Provide the (X, Y) coordinate of the cell's center where the given text is located.  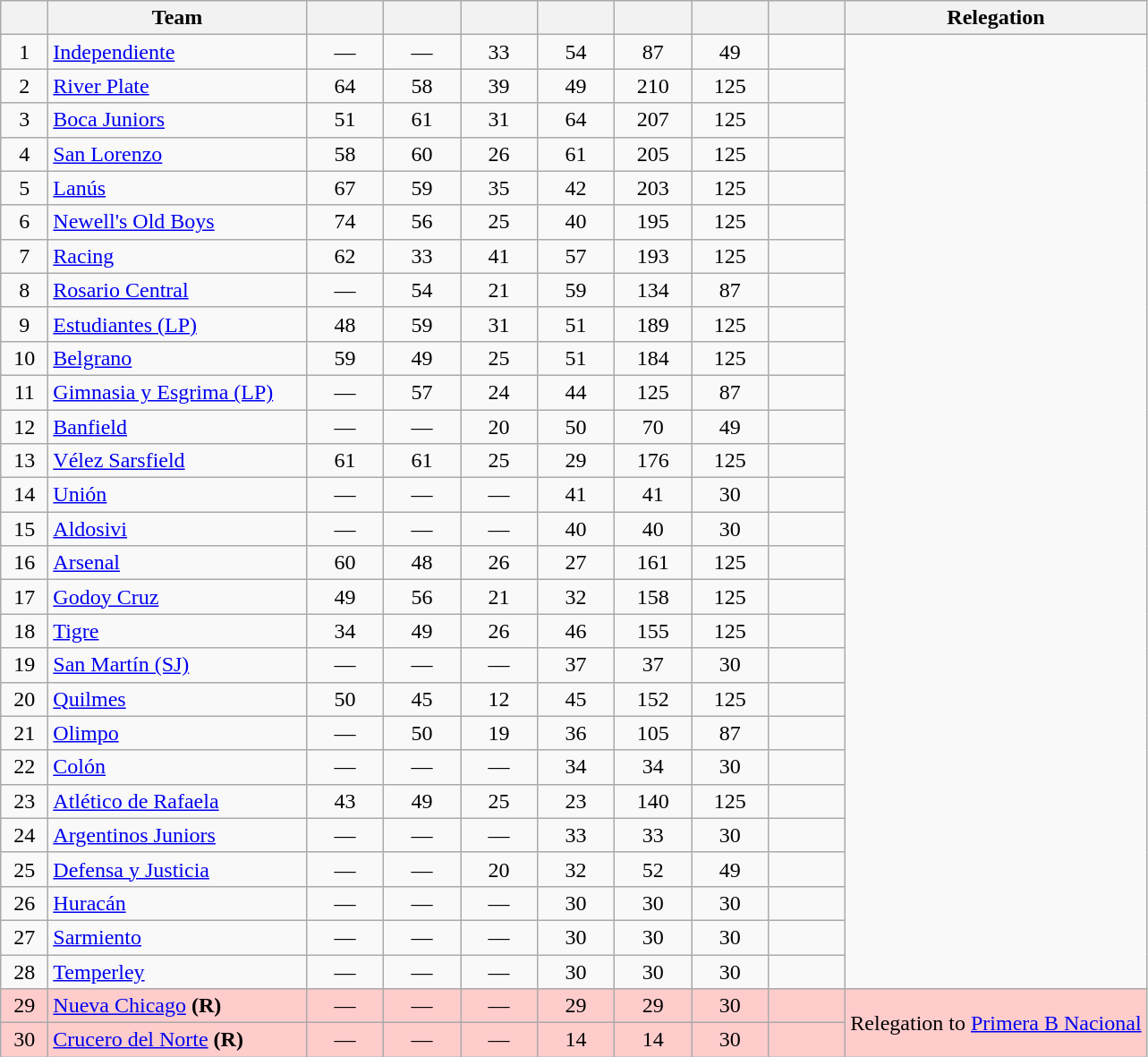
11 (25, 392)
Banfield (177, 427)
Team (177, 18)
189 (653, 324)
2 (25, 86)
13 (25, 461)
105 (653, 733)
Atlético de Rafaela (177, 801)
140 (653, 801)
134 (653, 290)
3 (25, 120)
184 (653, 358)
Defensa y Justicia (177, 869)
Independiente (177, 52)
Argentinos Juniors (177, 835)
Relegation (996, 18)
52 (653, 869)
74 (344, 222)
Aldosivi (177, 529)
155 (653, 631)
22 (25, 767)
39 (498, 86)
Vélez Sarsfield (177, 461)
15 (25, 529)
Olimpo (177, 733)
62 (344, 256)
9 (25, 324)
Quilmes (177, 699)
152 (653, 699)
17 (25, 597)
4 (25, 154)
Relegation to Primera B Nacional (996, 1023)
Newell's Old Boys (177, 222)
Rosario Central (177, 290)
207 (653, 120)
16 (25, 563)
Arsenal (177, 563)
8 (25, 290)
43 (344, 801)
205 (653, 154)
7 (25, 256)
Racing (177, 256)
195 (653, 222)
36 (576, 733)
Colón (177, 767)
42 (576, 188)
67 (344, 188)
193 (653, 256)
Tigre (177, 631)
Sarmiento (177, 937)
18 (25, 631)
San Martín (SJ) (177, 665)
San Lorenzo (177, 154)
Belgrano (177, 358)
Gimnasia y Esgrima (LP) (177, 392)
44 (576, 392)
Boca Juniors (177, 120)
176 (653, 461)
6 (25, 222)
Unión (177, 495)
Lanús (177, 188)
161 (653, 563)
210 (653, 86)
1 (25, 52)
10 (25, 358)
River Plate (177, 86)
Huracán (177, 903)
46 (576, 631)
Nueva Chicago (R) (177, 1006)
5 (25, 188)
Godoy Cruz (177, 597)
35 (498, 188)
203 (653, 188)
Estudiantes (LP) (177, 324)
Temperley (177, 971)
28 (25, 971)
Crucero del Norte (R) (177, 1040)
158 (653, 597)
70 (653, 427)
